Return (X, Y) of the center of cell containing provided text 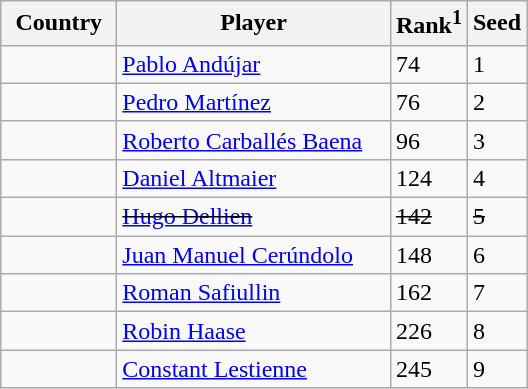
5 (496, 217)
4 (496, 178)
Pedro Martínez (254, 102)
162 (428, 293)
8 (496, 331)
Juan Manuel Cerúndolo (254, 255)
Player (254, 24)
226 (428, 331)
9 (496, 369)
Roberto Carballés Baena (254, 140)
142 (428, 217)
124 (428, 178)
96 (428, 140)
Constant Lestienne (254, 369)
Daniel Altmaier (254, 178)
245 (428, 369)
7 (496, 293)
Country (59, 24)
2 (496, 102)
Pablo Andújar (254, 64)
3 (496, 140)
Rank1 (428, 24)
Roman Safiullin (254, 293)
Robin Haase (254, 331)
1 (496, 64)
74 (428, 64)
76 (428, 102)
Seed (496, 24)
Hugo Dellien (254, 217)
6 (496, 255)
148 (428, 255)
